Output the (x, y) coordinate of the center of the cell containing the given text.  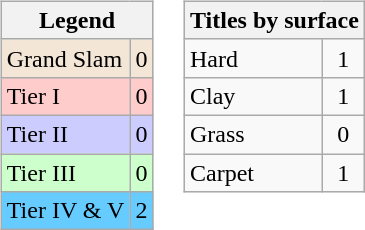
2 (142, 211)
Legend (77, 20)
Hard (253, 58)
Tier I (66, 96)
Titles by surface (274, 20)
Tier III (66, 173)
Carpet (253, 173)
Grass (253, 134)
Tier II (66, 134)
Grand Slam (66, 58)
Clay (253, 96)
Tier IV & V (66, 211)
